Search for the cell housing the specified text and yield its [x, y] center coordinate. 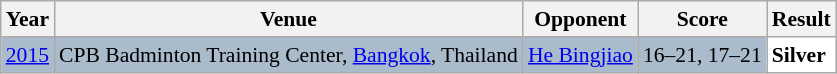
2015 [28, 55]
Score [702, 19]
Year [28, 19]
16–21, 17–21 [702, 55]
Result [802, 19]
Opponent [580, 19]
Venue [288, 19]
He Bingjiao [580, 55]
CPB Badminton Training Center, Bangkok, Thailand [288, 55]
Silver [802, 55]
